Find where the given text appears and provide that cell's center as [X, Y] coordinate. 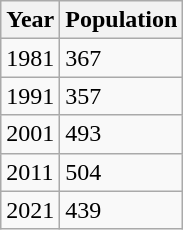
439 [122, 210]
367 [122, 58]
1991 [30, 96]
1981 [30, 58]
493 [122, 134]
Population [122, 20]
2021 [30, 210]
2001 [30, 134]
504 [122, 172]
357 [122, 96]
2011 [30, 172]
Year [30, 20]
